From the cell containing the given text, extract its center point as (x, y) coordinate. 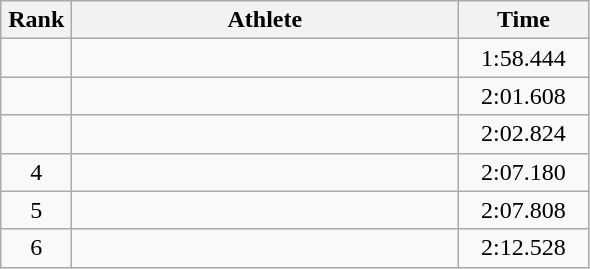
5 (36, 210)
1:58.444 (524, 58)
Rank (36, 20)
2:07.808 (524, 210)
2:07.180 (524, 172)
4 (36, 172)
Time (524, 20)
2:01.608 (524, 96)
6 (36, 248)
Athlete (265, 20)
2:12.528 (524, 248)
2:02.824 (524, 134)
